Output the (X, Y) coordinate of the center of the cell containing the given text.  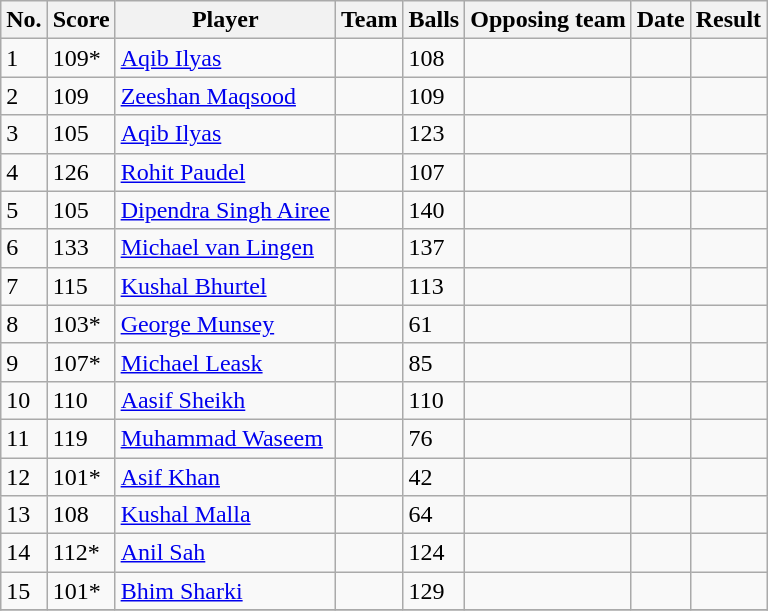
7 (24, 286)
Aasif Sheikh (225, 400)
119 (81, 438)
3 (24, 134)
124 (434, 553)
85 (434, 362)
123 (434, 134)
Score (81, 20)
Kushal Bhurtel (225, 286)
No. (24, 20)
137 (434, 248)
Anil Sah (225, 553)
6 (24, 248)
42 (434, 477)
5 (24, 210)
Opposing team (548, 20)
113 (434, 286)
Michael van Lingen (225, 248)
126 (81, 172)
Result (728, 20)
11 (24, 438)
61 (434, 324)
George Munsey (225, 324)
14 (24, 553)
Rohit Paudel (225, 172)
Michael Leask (225, 362)
Zeeshan Maqsood (225, 96)
4 (24, 172)
Team (369, 20)
Muhammad Waseem (225, 438)
Kushal Malla (225, 515)
1 (24, 58)
Balls (434, 20)
140 (434, 210)
8 (24, 324)
103* (81, 324)
9 (24, 362)
Player (225, 20)
Bhim Sharki (225, 591)
109* (81, 58)
115 (81, 286)
76 (434, 438)
Dipendra Singh Airee (225, 210)
107 (434, 172)
10 (24, 400)
Date (660, 20)
Asif Khan (225, 477)
64 (434, 515)
15 (24, 591)
133 (81, 248)
13 (24, 515)
107* (81, 362)
112* (81, 553)
12 (24, 477)
129 (434, 591)
2 (24, 96)
